For the text-containing cell, return its midpoint in [X, Y] coordinate format. 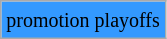
promotion playoffs [84, 20]
